Determine the (X, Y) coordinate at the center of the cell enclosing the given text.  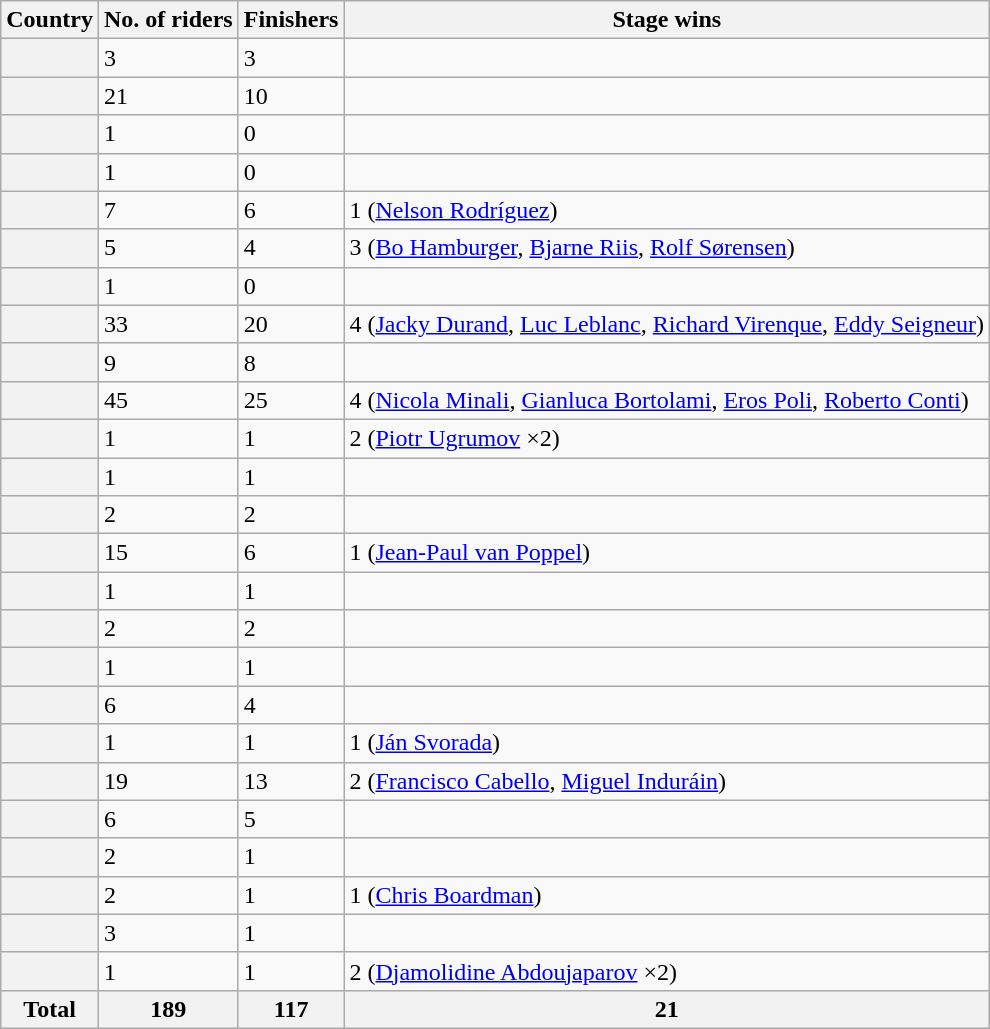
8 (291, 362)
2 (Djamolidine Abdoujaparov ×2) (667, 971)
10 (291, 96)
4 (Jacky Durand, Luc Leblanc, Richard Virenque, Eddy Seigneur) (667, 324)
7 (168, 210)
117 (291, 1009)
1 (Jean-Paul van Poppel) (667, 553)
4 (Nicola Minali, Gianluca Bortolami, Eros Poli, Roberto Conti) (667, 400)
Stage wins (667, 20)
Country (50, 20)
20 (291, 324)
25 (291, 400)
2 (Francisco Cabello, Miguel Induráin) (667, 781)
1 (Nelson Rodríguez) (667, 210)
189 (168, 1009)
2 (Piotr Ugrumov ×2) (667, 438)
1 (Chris Boardman) (667, 895)
19 (168, 781)
No. of riders (168, 20)
1 (Ján Svorada) (667, 743)
33 (168, 324)
3 (Bo Hamburger, Bjarne Riis, Rolf Sørensen) (667, 248)
45 (168, 400)
Total (50, 1009)
9 (168, 362)
15 (168, 553)
13 (291, 781)
Finishers (291, 20)
